For the text-containing cell, return its midpoint in (x, y) coordinate format. 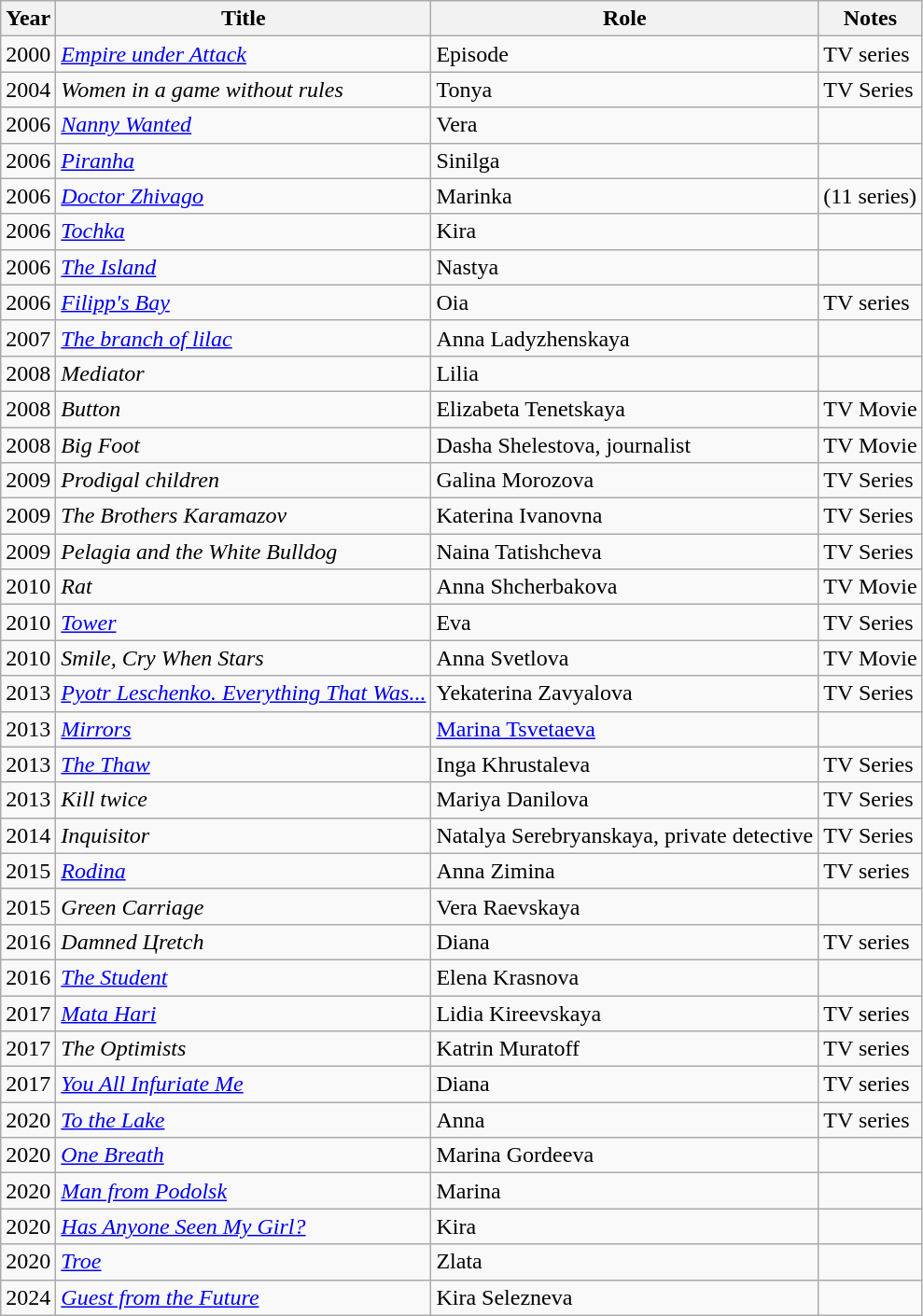
Naina Tatishcheva (625, 552)
Filipp's Bay (244, 302)
Green Сarriage (244, 906)
Nanny Wanted (244, 125)
Anna Shcherbakova (625, 587)
Anna (625, 1120)
Elena Krasnova (625, 977)
Katrin Muratoff (625, 1049)
2000 (28, 54)
Inga Khrustaleva (625, 764)
Zlata (625, 1262)
Lilia (625, 373)
Man from Podolsk (244, 1191)
Button (244, 409)
Mata Hari (244, 1013)
Pelagia and the White Bulldog (244, 552)
Notes (870, 19)
The Island (244, 267)
Has Anyone Seen My Girl? (244, 1226)
Marinka (625, 196)
One Breath (244, 1155)
Yekaterina Zavyalova (625, 693)
Sinilga (625, 161)
Lidia Kireevskaya (625, 1013)
Vera Raevskaya (625, 906)
Year (28, 19)
Pyotr Leschenko. Everything That Was... (244, 693)
Damned Цretch (244, 942)
Mirrors (244, 729)
Eva (625, 623)
Mediator (244, 373)
Natalya Serebryanskaya, private detective (625, 835)
You All Infuriate Me (244, 1085)
Doctor Zhivago (244, 196)
Nastya (625, 267)
Oia (625, 302)
The Thaw (244, 764)
Anna Ladyzhenskaya (625, 338)
Anna Zimina (625, 871)
Rat (244, 587)
Empire under Attack (244, 54)
Dasha Shelestova, journalist (625, 445)
2004 (28, 90)
Kill twice (244, 800)
Rodina (244, 871)
Tonya (625, 90)
Marina (625, 1191)
2014 (28, 835)
2007 (28, 338)
Big Foot (244, 445)
Troe (244, 1262)
The Brothers Karamazov (244, 516)
Tower (244, 623)
Mariya Danilova (625, 800)
Inquisitor (244, 835)
Women in a game without rules (244, 90)
Title (244, 19)
The Student (244, 977)
Prodigal children (244, 481)
Piranha (244, 161)
Smile, Cry When Stars (244, 658)
Episode (625, 54)
The Optimists (244, 1049)
2024 (28, 1297)
Tochka (244, 231)
Anna Svetlova (625, 658)
To the Lake (244, 1120)
The branch of lilac (244, 338)
Katerina Ivanovna (625, 516)
(11 series) (870, 196)
Elizabeta Tenetskaya (625, 409)
Marina Tsvetaeva (625, 729)
Guest from the Future (244, 1297)
Galina Morozova (625, 481)
Marina Gordeeva (625, 1155)
Kira Selezneva (625, 1297)
Role (625, 19)
Vera (625, 125)
